Identify which cell holds the provided text, then report its (X, Y) central coordinate. 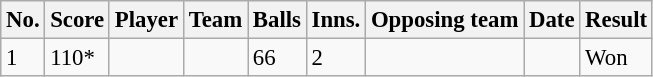
No. (23, 20)
2 (336, 58)
Date (552, 20)
Won (616, 58)
Team (215, 20)
Player (146, 20)
1 (23, 58)
Balls (278, 20)
Result (616, 20)
Score (78, 20)
110* (78, 58)
66 (278, 58)
Opposing team (445, 20)
Inns. (336, 20)
